Determine the [X, Y] coordinate at the center of the cell enclosing the given text.  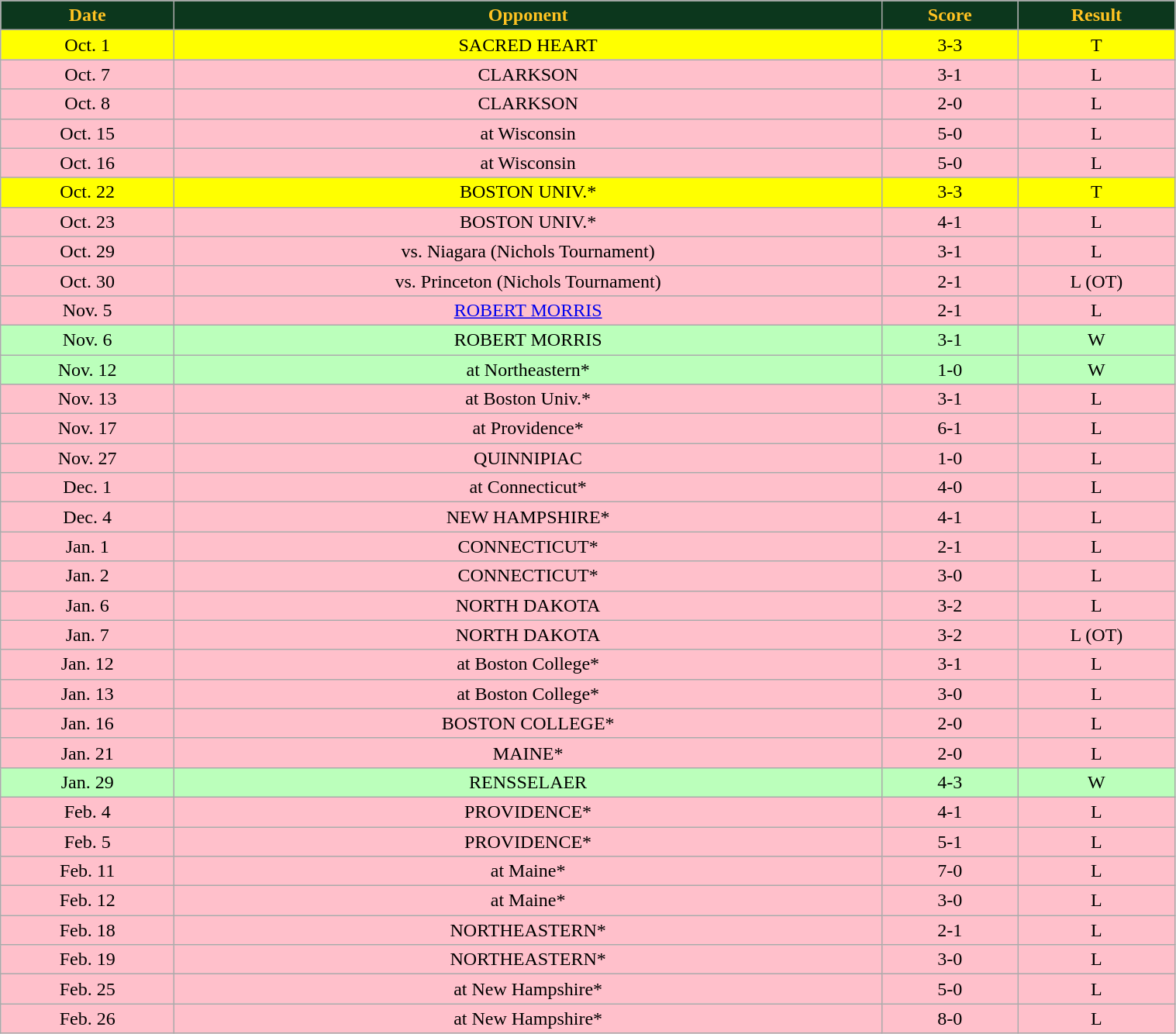
Nov. 5 [88, 310]
Feb. 18 [88, 930]
Jan. 21 [88, 753]
Jan. 7 [88, 635]
Opponent [529, 16]
at Connecticut* [529, 488]
5-1 [950, 841]
Jan. 13 [88, 694]
Oct. 16 [88, 163]
Oct. 8 [88, 104]
Nov. 12 [88, 370]
BOSTON COLLEGE* [529, 723]
Feb. 12 [88, 901]
Oct. 29 [88, 251]
vs. Niagara (Nichols Tournament) [529, 251]
Oct. 7 [88, 74]
Oct. 1 [88, 45]
RENSSELAER [529, 782]
Jan. 16 [88, 723]
Nov. 27 [88, 458]
4-0 [950, 488]
Jan. 6 [88, 605]
Date [88, 16]
Feb. 11 [88, 871]
QUINNIPIAC [529, 458]
Jan. 1 [88, 546]
Dec. 1 [88, 488]
Feb. 26 [88, 1018]
Feb. 19 [88, 960]
Result [1096, 16]
Jan. 2 [88, 576]
at Providence* [529, 429]
vs. Princeton (Nichols Tournament) [529, 281]
Dec. 4 [88, 517]
Score [950, 16]
NEW HAMPSHIRE* [529, 517]
8-0 [950, 1018]
at Northeastern* [529, 370]
SACRED HEART [529, 45]
Feb. 5 [88, 841]
Nov. 13 [88, 399]
Oct. 30 [88, 281]
Feb. 25 [88, 989]
Oct. 23 [88, 222]
Nov. 17 [88, 429]
Feb. 4 [88, 812]
4-3 [950, 782]
at Boston Univ.* [529, 399]
Oct. 22 [88, 192]
6-1 [950, 429]
Nov. 6 [88, 339]
MAINE* [529, 753]
Oct. 15 [88, 133]
Jan. 12 [88, 664]
7-0 [950, 871]
Jan. 29 [88, 782]
